Search for the cell housing the specified text and yield its (X, Y) center coordinate. 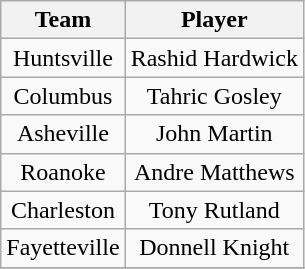
Rashid Hardwick (214, 58)
Charleston (63, 210)
Columbus (63, 96)
Donnell Knight (214, 248)
Tahric Gosley (214, 96)
Huntsville (63, 58)
John Martin (214, 134)
Team (63, 20)
Roanoke (63, 172)
Player (214, 20)
Asheville (63, 134)
Fayetteville (63, 248)
Andre Matthews (214, 172)
Tony Rutland (214, 210)
